Identify which cell holds the provided text, then report its [x, y] central coordinate. 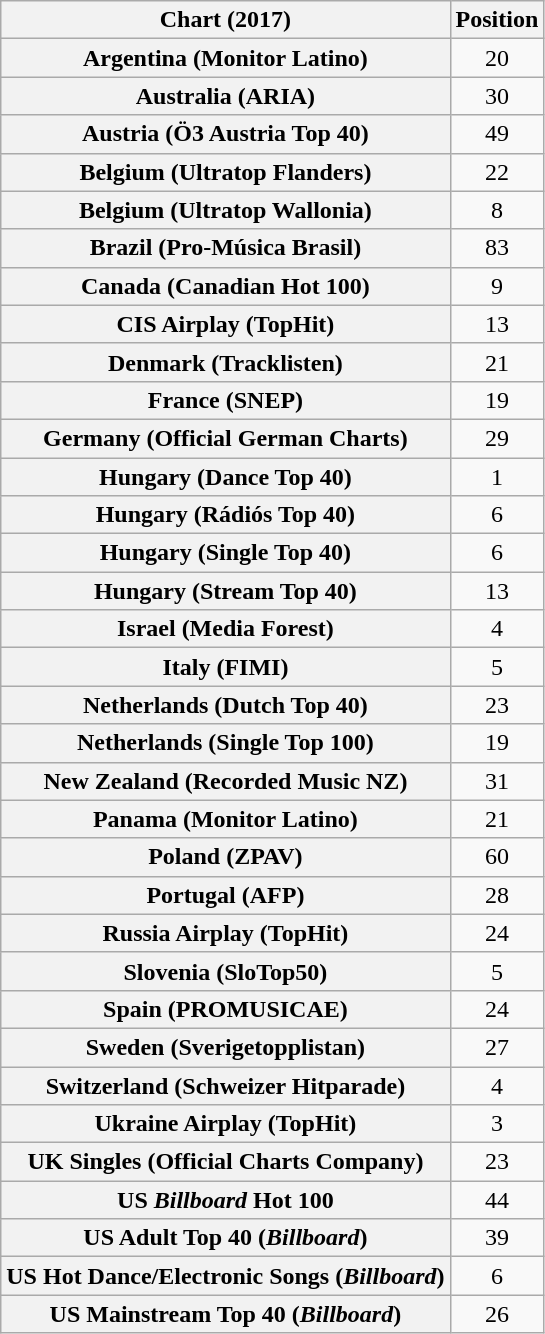
Slovenia (SloTop50) [226, 971]
60 [497, 857]
29 [497, 438]
Denmark (Tracklisten) [226, 362]
Hungary (Rádiós Top 40) [226, 515]
UK Singles (Official Charts Company) [226, 1162]
Israel (Media Forest) [226, 629]
Austria (Ö3 Austria Top 40) [226, 134]
Belgium (Ultratop Flanders) [226, 172]
CIS Airplay (TopHit) [226, 324]
39 [497, 1238]
30 [497, 96]
9 [497, 286]
27 [497, 1047]
Belgium (Ultratop Wallonia) [226, 210]
US Adult Top 40 (Billboard) [226, 1238]
Netherlands (Single Top 100) [226, 743]
Panama (Monitor Latino) [226, 819]
3 [497, 1124]
Germany (Official German Charts) [226, 438]
Hungary (Single Top 40) [226, 553]
28 [497, 895]
Netherlands (Dutch Top 40) [226, 705]
Hungary (Stream Top 40) [226, 591]
Brazil (Pro-Música Brasil) [226, 248]
New Zealand (Recorded Music NZ) [226, 781]
22 [497, 172]
Australia (ARIA) [226, 96]
US Billboard Hot 100 [226, 1200]
31 [497, 781]
Sweden (Sverigetopplistan) [226, 1047]
20 [497, 58]
Position [497, 20]
Poland (ZPAV) [226, 857]
Russia Airplay (TopHit) [226, 933]
Argentina (Monitor Latino) [226, 58]
26 [497, 1314]
1 [497, 477]
Ukraine Airplay (TopHit) [226, 1124]
49 [497, 134]
Switzerland (Schweizer Hitparade) [226, 1085]
Chart (2017) [226, 20]
US Hot Dance/Electronic Songs (Billboard) [226, 1276]
Portugal (AFP) [226, 895]
US Mainstream Top 40 (Billboard) [226, 1314]
France (SNEP) [226, 400]
Italy (FIMI) [226, 667]
83 [497, 248]
Hungary (Dance Top 40) [226, 477]
44 [497, 1200]
Canada (Canadian Hot 100) [226, 286]
8 [497, 210]
Spain (PROMUSICAE) [226, 1009]
